Extract the [X, Y] coordinate from the center of the cell holding the provided text.  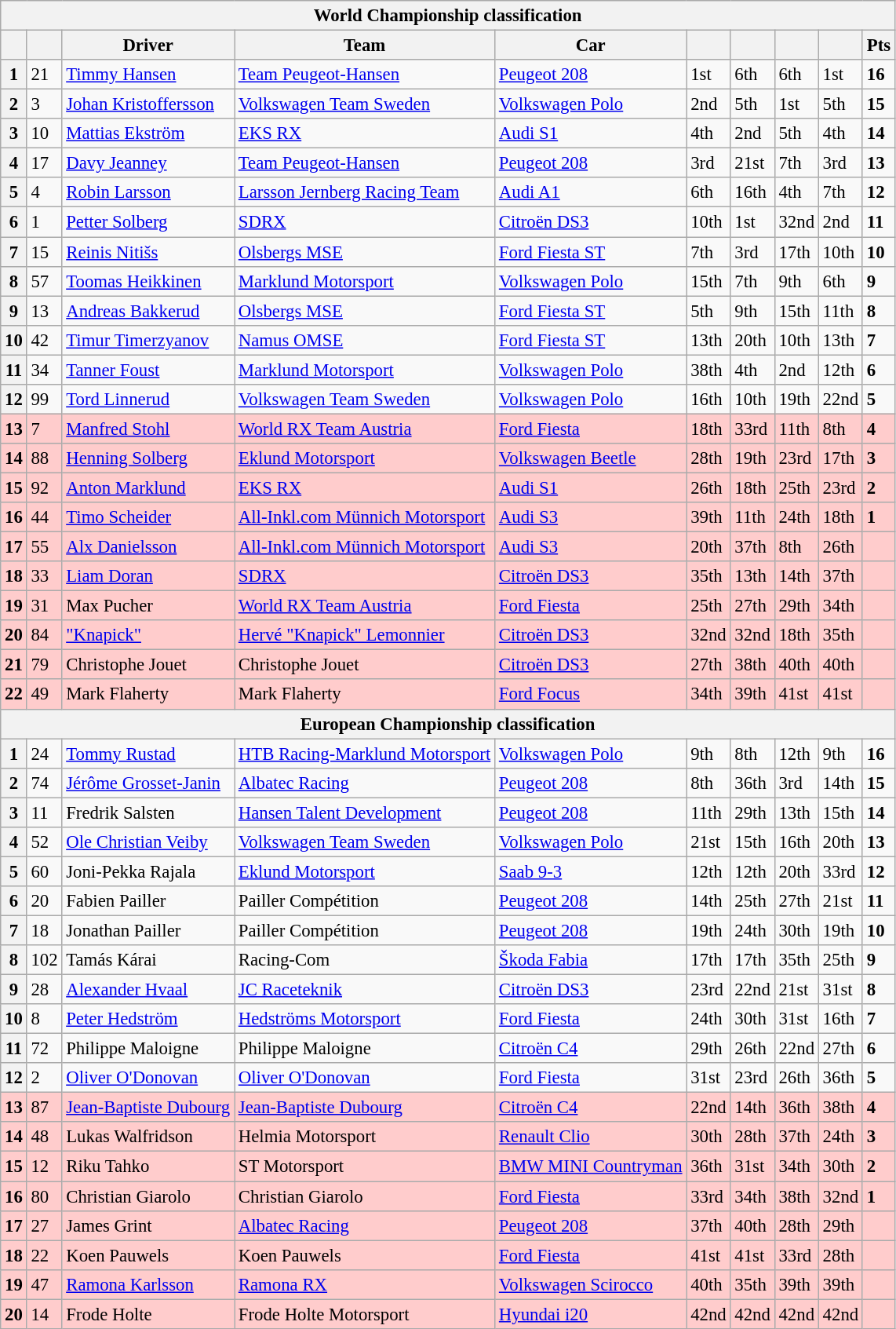
Team [364, 46]
31 [44, 606]
33 [44, 576]
87 [44, 1108]
Petter Solberg [148, 222]
Alexander Hvaal [148, 990]
Hedströms Motorsport [364, 1019]
60 [44, 871]
102 [44, 960]
Reinis Nitišs [148, 252]
99 [44, 400]
Timo Scheider [148, 517]
Larsson Jernberg Racing Team [364, 192]
Johan Kristoffersson [148, 104]
Renault Clio [591, 1137]
Jérôme Grosset-Janin [148, 783]
Frode Holte [148, 1314]
European Championship classification [448, 724]
88 [44, 458]
Andreas Bakkerud [148, 311]
BMW MINI Countryman [591, 1167]
Lukas Walfridson [148, 1137]
Hervé "Knapick" Lemonnier [364, 635]
Driver [148, 46]
Ole Christian Veiby [148, 842]
HTB Racing-Marklund Motorsport [364, 754]
Davy Jeanney [148, 163]
Timur Timerzyanov [148, 340]
Max Pucher [148, 606]
27 [44, 1225]
Audi A1 [591, 192]
JC Raceteknik [364, 990]
55 [44, 547]
Ramona Karlsson [148, 1284]
Volkswagen Beetle [591, 458]
Tanner Foust [148, 370]
Car [591, 46]
Henning Solberg [148, 458]
Fredrik Salsten [148, 812]
47 [44, 1284]
84 [44, 635]
"Knapick" [148, 635]
80 [44, 1196]
72 [44, 1049]
92 [44, 487]
79 [44, 665]
48 [44, 1137]
52 [44, 842]
Frode Holte Motorsport [364, 1314]
Timmy Hansen [148, 75]
Peter Hedström [148, 1019]
74 [44, 783]
Toomas Heikkinen [148, 281]
Riku Tahko [148, 1167]
Tord Linnerud [148, 400]
Fabien Pailler [148, 901]
24 [44, 754]
Manfred Stohl [148, 429]
42 [44, 340]
Liam Doran [148, 576]
34 [44, 370]
Jonathan Pailler [148, 930]
Tommy Rustad [148, 754]
Helmia Motorsport [364, 1137]
Racing-Com [364, 960]
Anton Marklund [148, 487]
Ramona RX [364, 1284]
Ford Focus [591, 695]
Namus OMSE [364, 340]
Robin Larsson [148, 192]
World Championship classification [448, 16]
Saab 9-3 [591, 871]
44 [44, 517]
Mattias Ekström [148, 133]
Tamás Kárai [148, 960]
Volkswagen Scirocco [591, 1284]
49 [44, 695]
ST Motorsport [364, 1167]
Alx Danielsson [148, 547]
Joni-Pekka Rajala [148, 871]
Škoda Fabia [591, 960]
28 [44, 990]
Hyundai i20 [591, 1314]
57 [44, 281]
Hansen Talent Development [364, 812]
James Grint [148, 1225]
Pts [879, 46]
